Return (X, Y) of the center of cell containing provided text 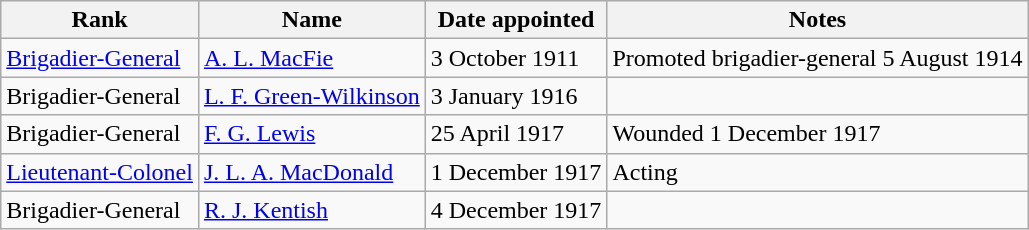
J. L. A. MacDonald (312, 172)
F. G. Lewis (312, 134)
Name (312, 20)
Notes (818, 20)
Acting (818, 172)
R. J. Kentish (312, 210)
Date appointed (516, 20)
L. F. Green-Wilkinson (312, 96)
Wounded 1 December 1917 (818, 134)
3 January 1916 (516, 96)
Promoted brigadier-general 5 August 1914 (818, 58)
A. L. MacFie (312, 58)
1 December 1917 (516, 172)
Rank (100, 20)
4 December 1917 (516, 210)
Lieutenant-Colonel (100, 172)
3 October 1911 (516, 58)
25 April 1917 (516, 134)
